For the text-containing cell, return its midpoint in (X, Y) coordinate format. 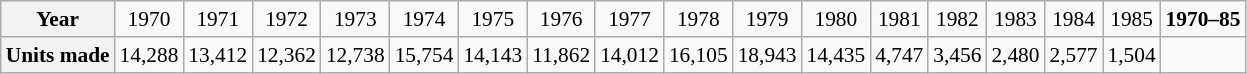
1980 (836, 19)
1973 (356, 19)
16,105 (698, 55)
1985 (1132, 19)
1979 (768, 19)
4,747 (899, 55)
1972 (286, 19)
12,738 (356, 55)
1971 (218, 19)
1975 (492, 19)
1974 (424, 19)
1977 (630, 19)
11,862 (561, 55)
1976 (561, 19)
14,143 (492, 55)
1978 (698, 19)
1983 (1015, 19)
18,943 (768, 55)
14,012 (630, 55)
1970–85 (1204, 19)
14,288 (150, 55)
1982 (957, 19)
14,435 (836, 55)
2,480 (1015, 55)
1,504 (1132, 55)
15,754 (424, 55)
Year (58, 19)
13,412 (218, 55)
12,362 (286, 55)
3,456 (957, 55)
2,577 (1073, 55)
1970 (150, 19)
Units made (58, 55)
1984 (1073, 19)
1981 (899, 19)
